Detect which cell encompasses the target text, then output its [X, Y] center coordinate. 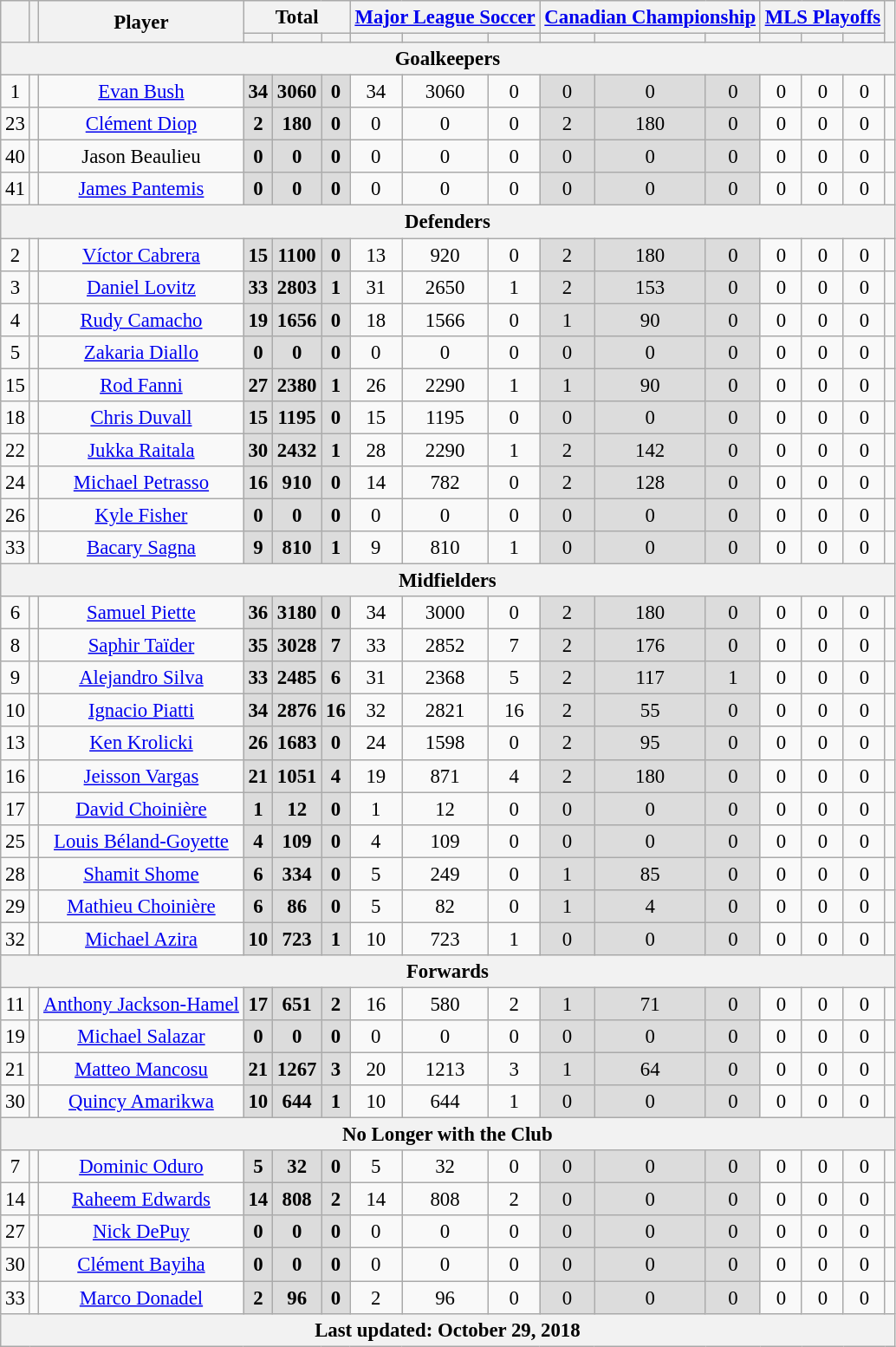
Rudy Camacho [141, 320]
1656 [297, 320]
95 [650, 744]
128 [650, 483]
82 [445, 907]
Forwards [447, 972]
3180 [297, 613]
35 [258, 646]
1051 [297, 776]
86 [297, 907]
41 [16, 190]
Samuel Piette [141, 613]
Midfielders [447, 581]
Louis Béland-Goyette [141, 841]
1213 [445, 1070]
Chris Duvall [141, 418]
55 [650, 711]
Last updated: October 29, 2018 [447, 1330]
64 [650, 1070]
James Pantemis [141, 190]
Michael Azira [141, 939]
2380 [297, 385]
3000 [445, 613]
Canadian Championship [650, 17]
651 [297, 1004]
249 [445, 874]
Ignacio Piatti [141, 711]
MLS Playoffs [822, 17]
Mathieu Choinière [141, 907]
117 [650, 678]
Goalkeepers [447, 59]
Víctor Cabrera [141, 255]
1267 [297, 1070]
Ken Krolicki [141, 744]
Marco Donadel [141, 1298]
Total [296, 17]
1100 [297, 255]
176 [650, 646]
20 [376, 1070]
Michael Petrasso [141, 483]
85 [650, 874]
Player [141, 22]
2803 [297, 287]
Dominic Oduro [141, 1167]
2650 [445, 287]
36 [258, 613]
Evan Bush [141, 92]
2485 [297, 678]
580 [445, 1004]
40 [16, 157]
2852 [445, 646]
Anthony Jackson-Hamel [141, 1004]
910 [297, 483]
2432 [297, 450]
2368 [445, 678]
Raheem Edwards [141, 1200]
2876 [297, 711]
1683 [297, 744]
71 [650, 1004]
Alejandro Silva [141, 678]
142 [650, 450]
25 [16, 841]
8 [16, 646]
Kyle Fisher [141, 515]
David Choinière [141, 809]
Clément Bayiha [141, 1265]
Jukka Raitala [141, 450]
Clément Diop [141, 124]
22 [16, 450]
Rod Fanni [141, 385]
Nick DePuy [141, 1232]
Zakaria Diallo [141, 352]
153 [650, 287]
782 [445, 483]
Saphir Taïder [141, 646]
1566 [445, 320]
Shamit Shome [141, 874]
Matteo Mancosu [141, 1070]
Bacary Sagna [141, 548]
920 [445, 255]
23 [16, 124]
1598 [445, 744]
11 [16, 1004]
Jeisson Vargas [141, 776]
Michael Salazar [141, 1037]
334 [297, 874]
Major League Soccer [445, 17]
3028 [297, 646]
871 [445, 776]
No Longer with the Club [447, 1135]
Quincy Amarikwa [141, 1102]
29 [16, 907]
Daniel Lovitz [141, 287]
2821 [445, 711]
Defenders [447, 222]
Jason Beaulieu [141, 157]
